Search for the cell housing the specified text and yield its [X, Y] center coordinate. 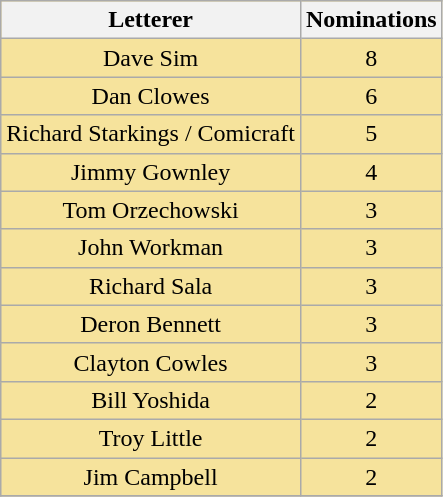
Nominations [371, 20]
6 [371, 96]
Richard Starkings / Comicraft [151, 134]
Jim Campbell [151, 477]
Dan Clowes [151, 96]
Deron Bennett [151, 324]
Letterer [151, 20]
Clayton Cowles [151, 362]
8 [371, 58]
John Workman [151, 248]
Troy Little [151, 438]
5 [371, 134]
Richard Sala [151, 286]
4 [371, 172]
Jimmy Gownley [151, 172]
Bill Yoshida [151, 400]
Tom Orzechowski [151, 210]
Dave Sim [151, 58]
